Return the (x, y) coordinate for the center point of the cell that contains the specified text.  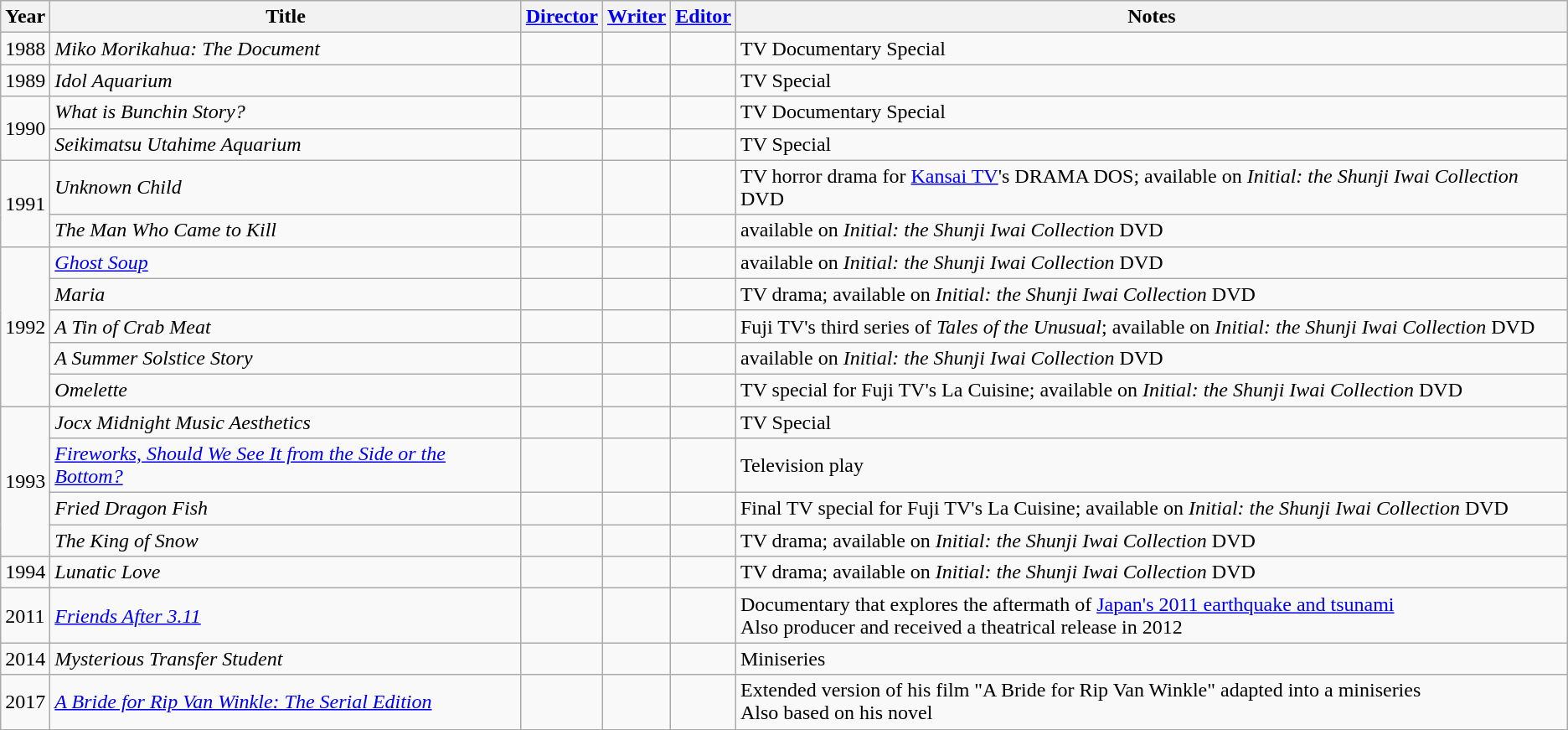
Idol Aquarium (286, 80)
1991 (25, 203)
Notes (1151, 17)
TV special for Fuji TV's La Cuisine; available on Initial: the Shunji Iwai Collection DVD (1151, 390)
1990 (25, 128)
Director (561, 17)
2014 (25, 659)
Friends After 3.11 (286, 615)
Documentary that explores the aftermath of Japan's 2011 earthquake and tsunamiAlso producer and received a theatrical release in 2012 (1151, 615)
2017 (25, 702)
1989 (25, 80)
The Man Who Came to Kill (286, 230)
Year (25, 17)
Fuji TV's third series of Tales of the Unusual; available on Initial: the Shunji Iwai Collection DVD (1151, 326)
TV horror drama for Kansai TV's DRAMA DOS; available on Initial: the Shunji Iwai Collection DVD (1151, 188)
Unknown Child (286, 188)
1993 (25, 481)
Final TV special for Fuji TV's La Cuisine; available on Initial: the Shunji Iwai Collection DVD (1151, 509)
Jocx Midnight Music Aesthetics (286, 422)
Lunatic Love (286, 572)
Maria (286, 294)
What is Bunchin Story? (286, 112)
Writer (637, 17)
Fireworks, Should We See It from the Side or the Bottom? (286, 466)
A Summer Solstice Story (286, 358)
Fried Dragon Fish (286, 509)
Editor (704, 17)
The King of Snow (286, 541)
1988 (25, 49)
A Bride for Rip Van Winkle: The Serial Edition (286, 702)
Extended version of his film "A Bride for Rip Van Winkle" adapted into a miniseriesAlso based on his novel (1151, 702)
Mysterious Transfer Student (286, 659)
1992 (25, 326)
Miniseries (1151, 659)
A Tin of Crab Meat (286, 326)
Television play (1151, 466)
Omelette (286, 390)
Title (286, 17)
1994 (25, 572)
2011 (25, 615)
Miko Morikahua: The Document (286, 49)
Ghost Soup (286, 262)
Seikimatsu Utahime Aquarium (286, 144)
